Search for the cell housing the specified text and yield its (x, y) center coordinate. 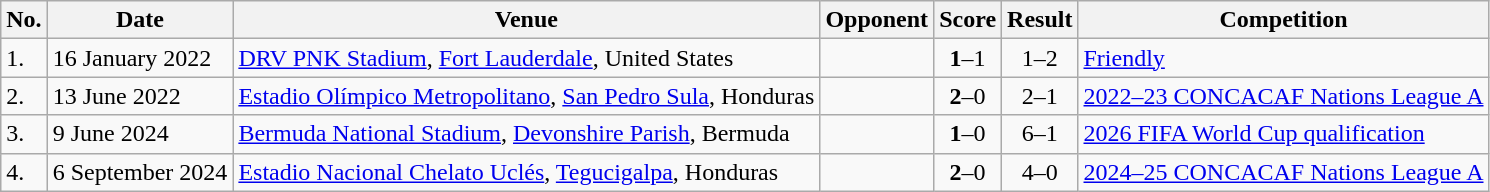
1–2 (1040, 58)
Competition (1284, 20)
2–1 (1040, 96)
No. (24, 20)
Friendly (1284, 58)
16 January 2022 (140, 58)
4–0 (1040, 172)
1–1 (968, 58)
Score (968, 20)
13 June 2022 (140, 96)
6 September 2024 (140, 172)
Venue (526, 20)
DRV PNK Stadium, Fort Lauderdale, United States (526, 58)
Date (140, 20)
6–1 (1040, 134)
Estadio Nacional Chelato Uclés, Tegucigalpa, Honduras (526, 172)
Bermuda National Stadium, Devonshire Parish, Bermuda (526, 134)
1–0 (968, 134)
Estadio Olímpico Metropolitano, San Pedro Sula, Honduras (526, 96)
4. (24, 172)
2026 FIFA World Cup qualification (1284, 134)
1. (24, 58)
9 June 2024 (140, 134)
2024–25 CONCACAF Nations League A (1284, 172)
Result (1040, 20)
2. (24, 96)
2022–23 CONCACAF Nations League A (1284, 96)
3. (24, 134)
Opponent (877, 20)
